Locate the cell with the specified text and output its [x, y] center coordinate. 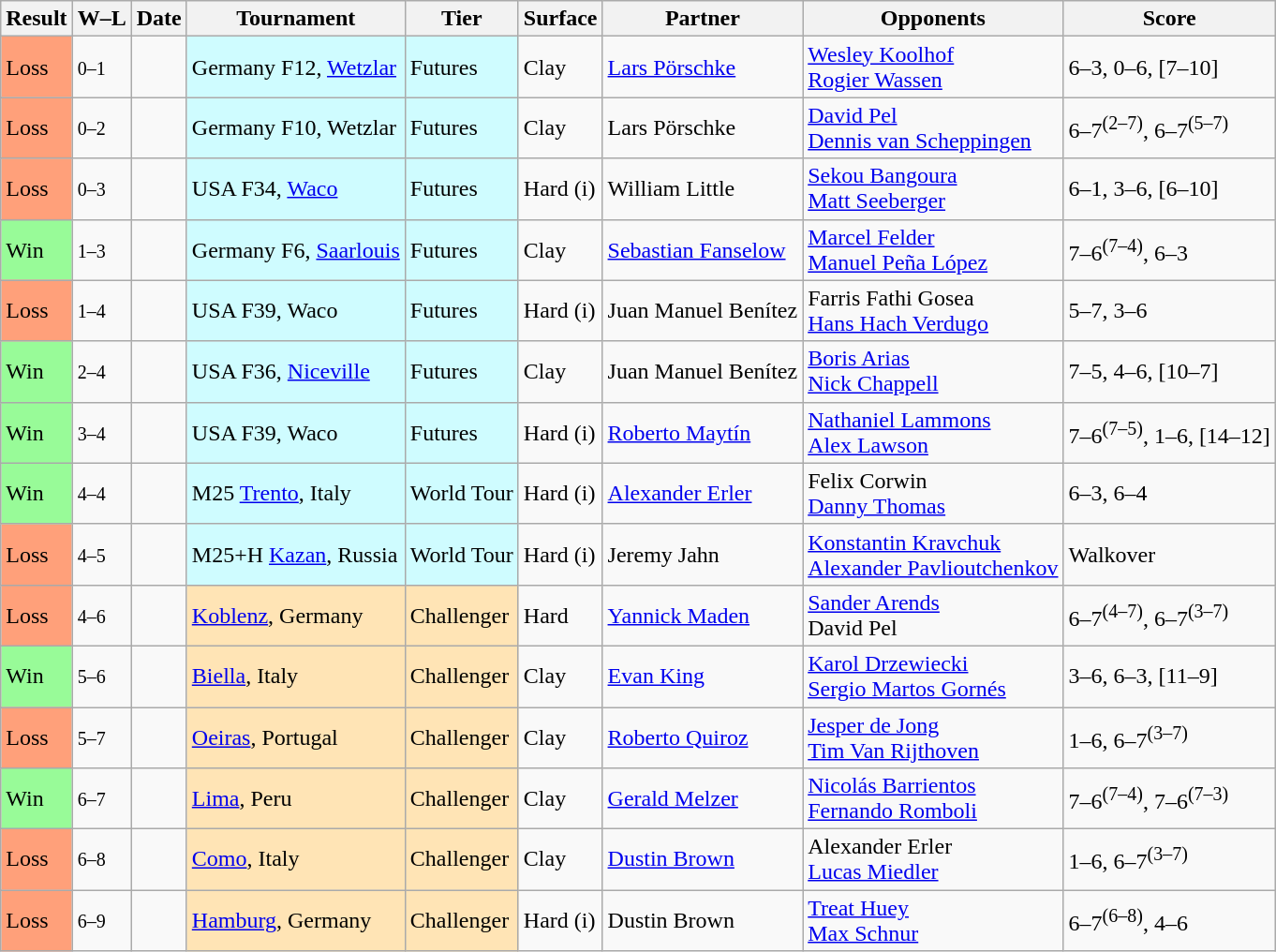
Germany F10, Wetzlar [296, 127]
Roberto Maytín [703, 433]
6–7(6–8), 4–6 [1169, 920]
Lima, Peru [296, 798]
Sekou Bangoura Matt Seeberger [933, 189]
0–3 [101, 189]
6–8 [101, 860]
0–2 [101, 127]
Hard [560, 615]
Date [159, 19]
6–1, 3–6, [6–10] [1169, 189]
Nicolás Barrientos Fernando Romboli [933, 798]
Tier [461, 19]
Alexander Erler Lucas Miedler [933, 860]
Walkover [1169, 555]
Treat Huey Max Schnur [933, 920]
5–7 [101, 736]
Germany F6, Saarlouis [296, 249]
Jesper de Jong Tim Van Rijthoven [933, 736]
7–6(7–4), 6–3 [1169, 249]
3–4 [101, 433]
6–7(2–7), 6–7(5–7) [1169, 127]
2–4 [101, 371]
Sander Arends David Pel [933, 615]
3–6, 6–3, [11–9] [1169, 677]
Germany F12, Wetzlar [296, 67]
Biella, Italy [296, 677]
6–7(4–7), 6–7(3–7) [1169, 615]
1–3 [101, 249]
Felix Corwin Danny Thomas [933, 493]
Koblenz, Germany [296, 615]
6–3, 6–4 [1169, 493]
Score [1169, 19]
Roberto Quiroz [703, 736]
Nathaniel Lammons Alex Lawson [933, 433]
Marcel Felder Manuel Peña López [933, 249]
Oeiras, Portugal [296, 736]
William Little [703, 189]
M25+H Kazan, Russia [296, 555]
7–6(7–4), 7–6(7–3) [1169, 798]
Alexander Erler [703, 493]
Wesley Koolhof Rogier Wassen [933, 67]
6–9 [101, 920]
6–7 [101, 798]
Farris Fathi Gosea Hans Hach Verdugo [933, 311]
Hamburg, Germany [296, 920]
Karol Drzewiecki Sergio Martos Gornés [933, 677]
Sebastian Fanselow [703, 249]
USA F36, Niceville [296, 371]
W–L [101, 19]
Evan King [703, 677]
Boris Arias Nick Chappell [933, 371]
David Pel Dennis van Scheppingen [933, 127]
6–3, 0–6, [7–10] [1169, 67]
Result [37, 19]
1–4 [101, 311]
USA F34, Waco [296, 189]
Partner [703, 19]
Konstantin Kravchuk Alexander Pavlioutchenkov [933, 555]
5–7, 3–6 [1169, 311]
Tournament [296, 19]
Yannick Maden [703, 615]
7–6(7–5), 1–6, [14–12] [1169, 433]
Opponents [933, 19]
4–4 [101, 493]
M25 Trento, Italy [296, 493]
Como, Italy [296, 860]
Gerald Melzer [703, 798]
7–5, 4–6, [10–7] [1169, 371]
Surface [560, 19]
4–5 [101, 555]
Jeremy Jahn [703, 555]
5–6 [101, 677]
0–1 [101, 67]
4–6 [101, 615]
